For the text-containing cell, return its midpoint in (X, Y) coordinate format. 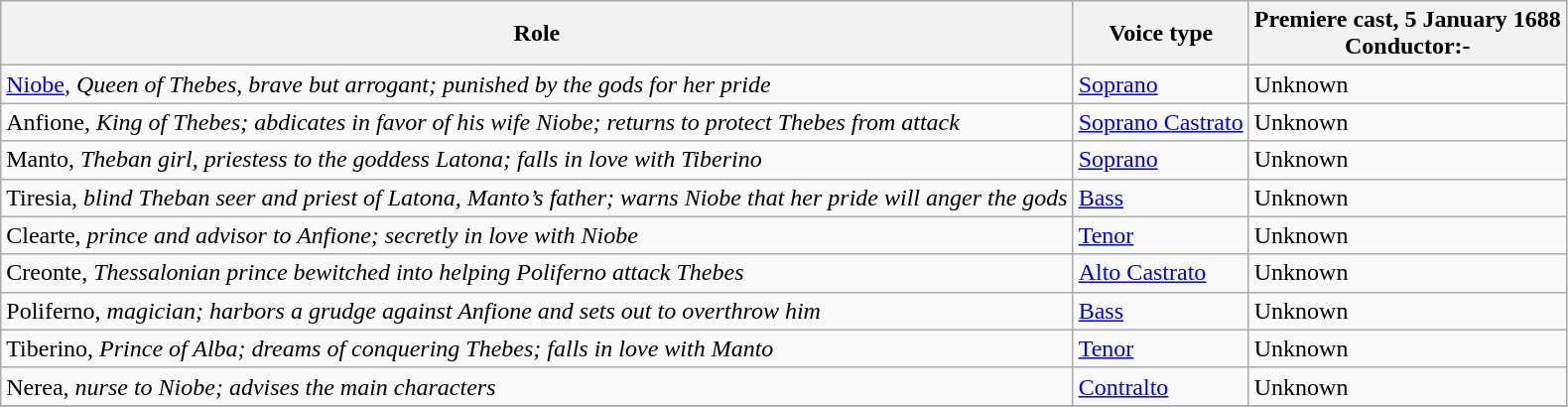
Premiere cast, 5 January 1688Conductor:- (1407, 34)
Creonte, Thessalonian prince bewitched into helping Poliferno attack Thebes (537, 273)
Manto, Theban girl, priestess to the goddess Latona; falls in love with Tiberino (537, 160)
Nerea, nurse to Niobe; advises the main characters (537, 386)
Anfione, King of Thebes; abdicates in favor of his wife Niobe; returns to protect Thebes from attack (537, 122)
Poliferno, magician; harbors a grudge against Anfione and sets out to overthrow him (537, 311)
Contralto (1161, 386)
Tiresia, blind Theban seer and priest of Latona, Manto’s father; warns Niobe that her pride will anger the gods (537, 198)
Voice type (1161, 34)
Clearte, prince and advisor to Anfione; secretly in love with Niobe (537, 235)
Alto Castrato (1161, 273)
Niobe, Queen of Thebes, brave but arrogant; punished by the gods for her pride (537, 84)
Role (537, 34)
Soprano Castrato (1161, 122)
Tiberino, Prince of Alba; dreams of conquering Thebes; falls in love with Manto (537, 348)
